Return the [X, Y] coordinate for the center point of the cell that contains the specified text.  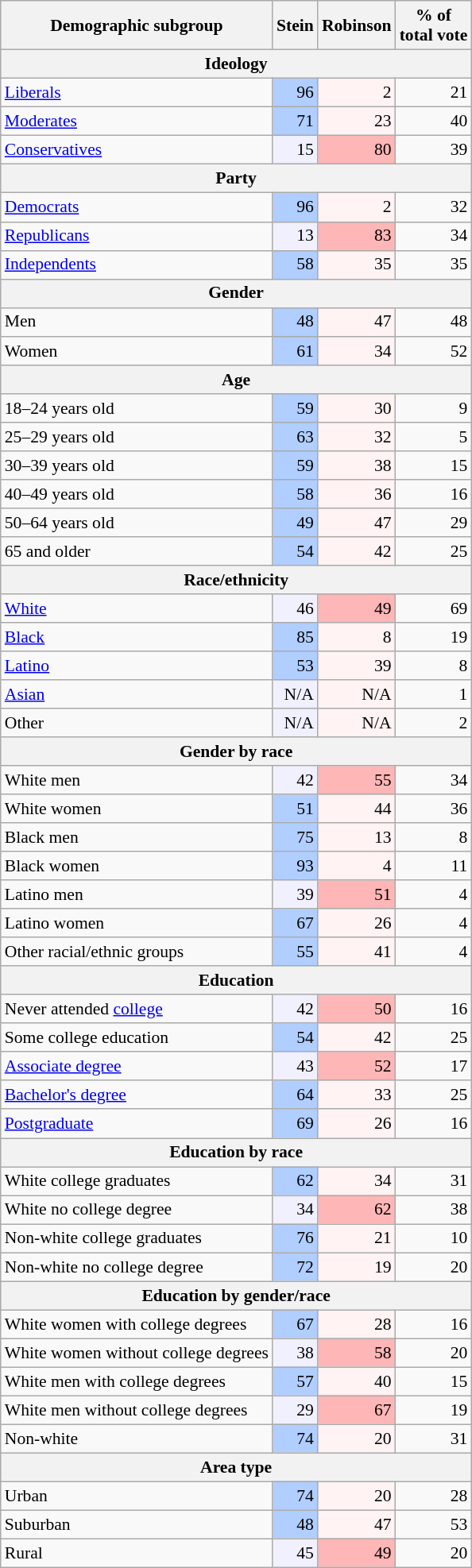
Stein [296, 25]
65 and older [137, 551]
Education by race [237, 1153]
Gender by race [237, 751]
Associate degree [137, 1067]
Urban [137, 1496]
80 [357, 150]
Non-white college graduates [137, 1238]
White [137, 608]
Other racial/ethnic groups [137, 952]
Asian [137, 694]
17 [434, 1067]
White women [137, 809]
93 [296, 866]
Republicans [137, 236]
White men without college degrees [137, 1410]
50–64 years old [137, 523]
61 [296, 351]
Conservatives [137, 150]
Robinson [357, 25]
18–24 years old [137, 408]
Demographic subgroup [137, 25]
Black men [137, 837]
Men [137, 322]
Bachelor's degree [137, 1095]
White men with college degrees [137, 1381]
33 [357, 1095]
Education by gender/race [237, 1296]
Non-white [137, 1439]
Party [237, 179]
Latino men [137, 894]
44 [357, 809]
White women without college degrees [137, 1353]
White no college degree [137, 1210]
Ideology [237, 64]
Education [237, 981]
9 [434, 408]
72 [296, 1267]
64 [296, 1095]
Black [137, 637]
71 [296, 122]
63 [296, 437]
White women with college degrees [137, 1324]
57 [296, 1381]
5 [434, 437]
23 [357, 122]
1 [434, 694]
Rural [137, 1554]
White men [137, 780]
% oftotal vote [434, 25]
50 [357, 1010]
Gender [237, 293]
43 [296, 1067]
76 [296, 1238]
Race/ethnicity [237, 580]
10 [434, 1238]
Some college education [137, 1038]
White college graduates [137, 1181]
41 [357, 952]
83 [357, 236]
Liberals [137, 93]
Suburban [137, 1525]
40–49 years old [137, 494]
30 [357, 408]
75 [296, 837]
Independents [137, 265]
Moderates [137, 122]
Women [137, 351]
25–29 years old [137, 437]
Latino [137, 666]
Age [237, 380]
45 [296, 1554]
Black women [137, 866]
Other [137, 723]
30–39 years old [137, 465]
Democrats [137, 207]
46 [296, 608]
Postgraduate [137, 1124]
Never attended college [137, 1010]
85 [296, 637]
Area type [237, 1467]
Latino women [137, 924]
11 [434, 866]
Non-white no college degree [137, 1267]
